Locate the cell with the specified text and output its (X, Y) center coordinate. 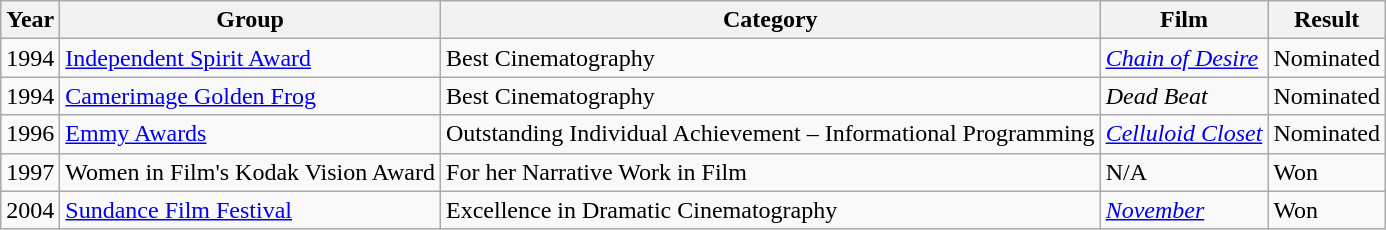
November (1184, 210)
Year (30, 20)
Emmy Awards (250, 134)
1997 (30, 172)
Camerimage Golden Frog (250, 96)
Outstanding Individual Achievement – Informational Programming (771, 134)
Dead Beat (1184, 96)
Excellence in Dramatic Cinematography (771, 210)
Group (250, 20)
1996 (30, 134)
2004 (30, 210)
Category (771, 20)
Film (1184, 20)
Sundance Film Festival (250, 210)
N/A (1184, 172)
Result (1327, 20)
For her Narrative Work in Film (771, 172)
Celluloid Closet (1184, 134)
Women in Film's Kodak Vision Award (250, 172)
Independent Spirit Award (250, 58)
Chain of Desire (1184, 58)
